Output the (X, Y) coordinate of the center of the cell containing the given text.  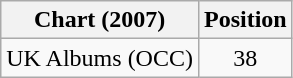
Position (245, 20)
Chart (2007) (100, 20)
38 (245, 58)
UK Albums (OCC) (100, 58)
